Locate the cell with the specified text and output its (x, y) center coordinate. 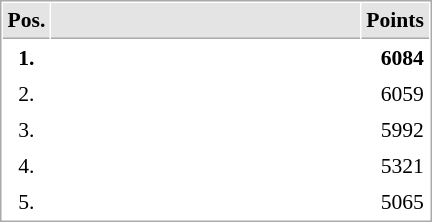
5. (26, 201)
Points (396, 21)
Pos. (26, 21)
1. (26, 57)
5065 (396, 201)
6059 (396, 93)
5992 (396, 129)
5321 (396, 165)
6084 (396, 57)
3. (26, 129)
2. (26, 93)
4. (26, 165)
